Detect which cell encompasses the target text, then output its [X, Y] center coordinate. 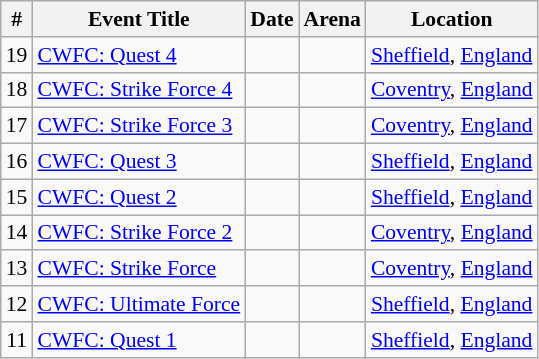
12 [17, 304]
CWFC: Quest 4 [138, 55]
CWFC: Quest 1 [138, 340]
CWFC: Strike Force 4 [138, 90]
CWFC: Strike Force 3 [138, 126]
# [17, 19]
16 [17, 162]
18 [17, 90]
Date [272, 19]
CWFC: Quest 3 [138, 162]
15 [17, 197]
17 [17, 126]
Location [452, 19]
Arena [332, 19]
CWFC: Quest 2 [138, 197]
Event Title [138, 19]
19 [17, 55]
11 [17, 340]
CWFC: Ultimate Force [138, 304]
13 [17, 269]
CWFC: Strike Force [138, 269]
14 [17, 233]
CWFC: Strike Force 2 [138, 233]
